Provide the [X, Y] coordinate of the cell's center where the given text is located.  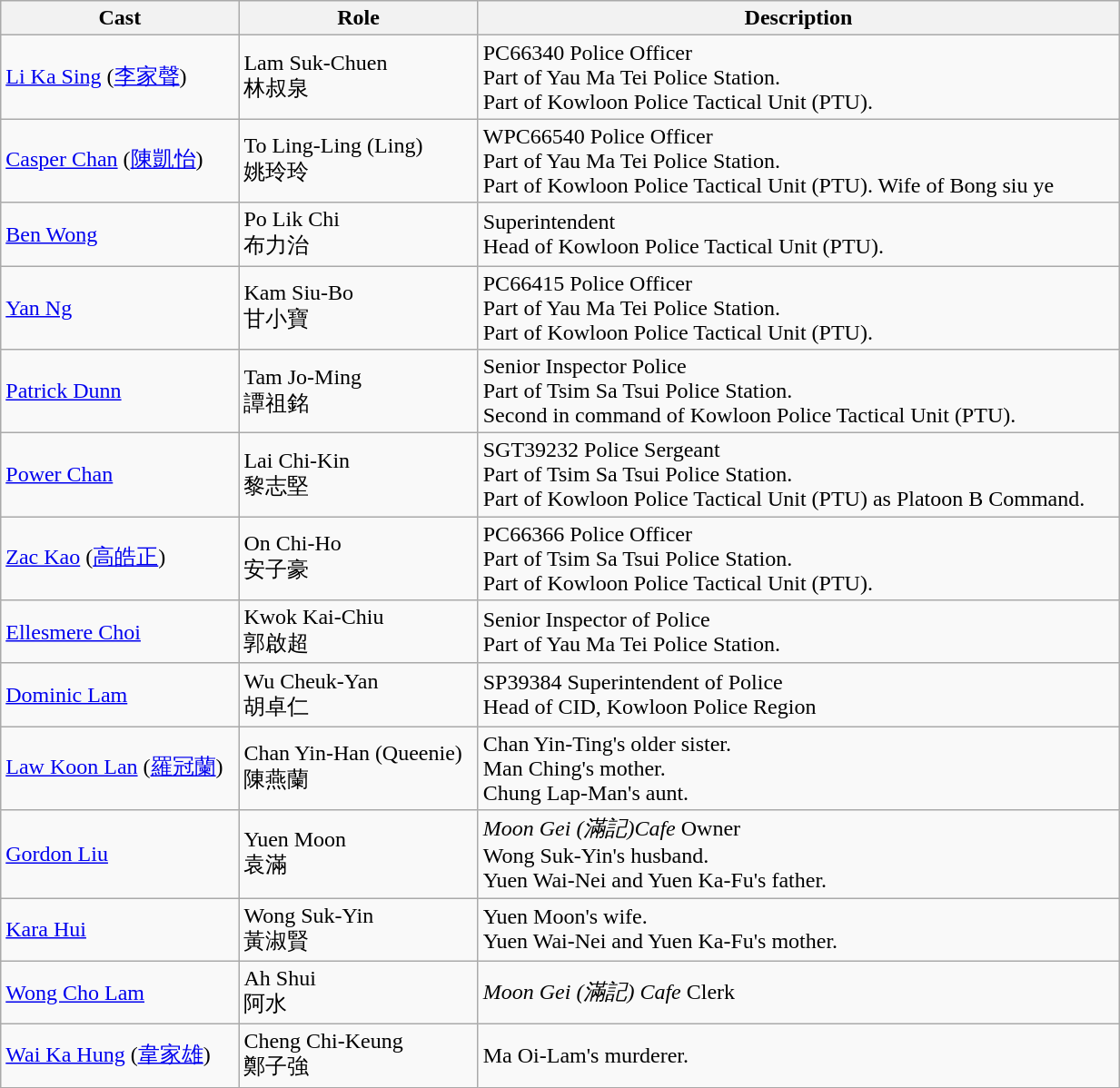
Yuen Moon 袁滿 [358, 854]
Power Chan [120, 475]
Description [798, 18]
Ma Oi-Lam's murderer. [798, 1056]
Ellesmere Choi [120, 632]
Dominic Lam [120, 695]
Po Lik Chi 布力治 [358, 234]
Superintendent Head of Kowloon Police Tactical Unit (PTU). [798, 234]
Kara Hui [120, 929]
Chan Yin-Ting's older sister. Man Ching's mother. Chung Lap-Man's aunt. [798, 768]
Gordon Liu [120, 854]
SGT39232 Police Sergeant Part of Tsim Sa Tsui Police Station. Part of Kowloon Police Tactical Unit (PTU) as Platoon B Command. [798, 475]
Cheng Chi-Keung 鄭子強 [358, 1056]
Law Koon Lan (羅冠蘭) [120, 768]
Kwok Kai-Chiu 郭啟超 [358, 632]
Wong Suk-Yin 黃淑賢 [358, 929]
PC66366 Police Officer Part of Tsim Sa Tsui Police Station. Part of Kowloon Police Tactical Unit (PTU). [798, 559]
Senior Inspector of Police Part of Yau Ma Tei Police Station. [798, 632]
Role [358, 18]
SP39384 Superintendent of Police Head of CID, Kowloon Police Region [798, 695]
Li Ka Sing (李家聲) [120, 77]
WPC66540 Police Officer Part of Yau Ma Tei Police Station. Part of Kowloon Police Tactical Unit (PTU). Wife of Bong siu ye [798, 161]
PC66415 Police Officer Part of Yau Ma Tei Police Station. Part of Kowloon Police Tactical Unit (PTU). [798, 307]
Wai Ka Hung (韋家雄) [120, 1056]
On Chi-Ho 安子豪 [358, 559]
Casper Chan (陳凱怡) [120, 161]
Lai Chi-Kin 黎志堅 [358, 475]
Wong Cho Lam [120, 993]
Yan Ng [120, 307]
Tam Jo-Ming 譚祖銘 [358, 391]
Chan Yin-Han (Queenie) 陳燕蘭 [358, 768]
Ah Shui 阿水 [358, 993]
Moon Gei (滿記) Cafe Clerk [798, 993]
Senior Inspector Police Part of Tsim Sa Tsui Police Station. Second in command of Kowloon Police Tactical Unit (PTU). [798, 391]
Wu Cheuk-Yan 胡卓仁 [358, 695]
To Ling-Ling (Ling) 姚玲玲 [358, 161]
Lam Suk-Chuen 林叔泉 [358, 77]
Ben Wong [120, 234]
Zac Kao (高皓正) [120, 559]
PC66340 Police Officer Part of Yau Ma Tei Police Station. Part of Kowloon Police Tactical Unit (PTU). [798, 77]
Cast [120, 18]
Moon Gei (滿記)Cafe Owner Wong Suk-Yin's husband. Yuen Wai-Nei and Yuen Ka-Fu's father. [798, 854]
Patrick Dunn [120, 391]
Yuen Moon's wife. Yuen Wai-Nei and Yuen Ka-Fu's mother. [798, 929]
Kam Siu-Bo 甘小寶 [358, 307]
